From the cell containing the given text, extract its center point as (x, y) coordinate. 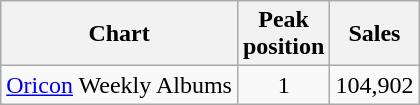
Peakposition (283, 34)
Oricon Weekly Albums (120, 85)
1 (283, 85)
Sales (374, 34)
Chart (120, 34)
104,902 (374, 85)
